Capture the cell that displays the provided text and extract its [x, y] central coordinate. 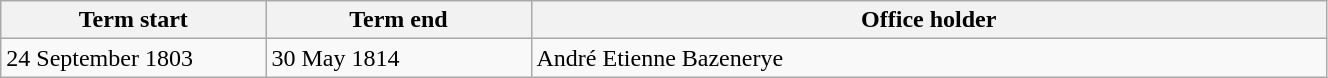
André Etienne Bazenerye [928, 58]
Term start [134, 20]
Term end [398, 20]
Office holder [928, 20]
30 May 1814 [398, 58]
24 September 1803 [134, 58]
